From the cell containing the given text, extract its center point as (x, y) coordinate. 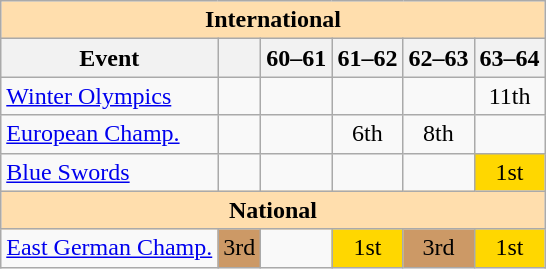
63–64 (510, 58)
Blue Swords (110, 172)
6th (368, 134)
62–63 (438, 58)
Event (110, 58)
61–62 (368, 58)
11th (510, 96)
East German Champ. (110, 248)
European Champ. (110, 134)
8th (438, 134)
Winter Olympics (110, 96)
60–61 (296, 58)
National (273, 210)
International (273, 20)
